Detect which cell encompasses the target text, then output its (x, y) center coordinate. 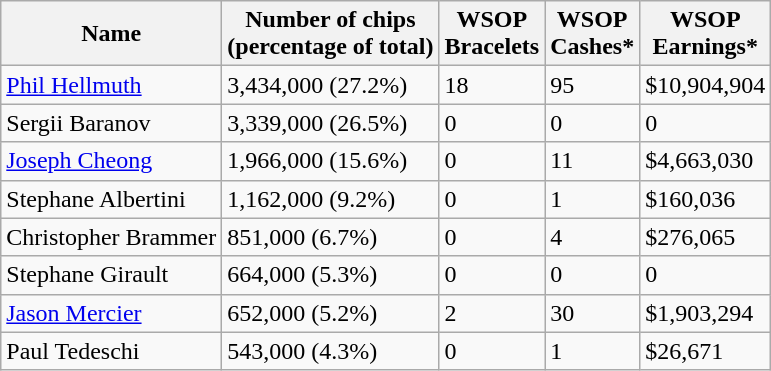
WSOPEarnings* (706, 34)
Stephane Girault (112, 275)
1,162,000 (9.2%) (330, 199)
30 (592, 313)
Paul Tedeschi (112, 351)
3,434,000 (27.2%) (330, 85)
3,339,000 (26.5%) (330, 123)
$10,904,904 (706, 85)
Sergii Baranov (112, 123)
Joseph Cheong (112, 161)
18 (492, 85)
Christopher Brammer (112, 237)
Name (112, 34)
2 (492, 313)
543,000 (4.3%) (330, 351)
WSOPCashes* (592, 34)
$160,036 (706, 199)
$4,663,030 (706, 161)
Number of chips(percentage of total) (330, 34)
851,000 (6.7%) (330, 237)
11 (592, 161)
$1,903,294 (706, 313)
4 (592, 237)
$276,065 (706, 237)
Stephane Albertini (112, 199)
Phil Hellmuth (112, 85)
Jason Mercier (112, 313)
WSOPBracelets (492, 34)
95 (592, 85)
$26,671 (706, 351)
652,000 (5.2%) (330, 313)
1,966,000 (15.6%) (330, 161)
664,000 (5.3%) (330, 275)
